Output the (x, y) coordinate of the center of the cell containing the given text.  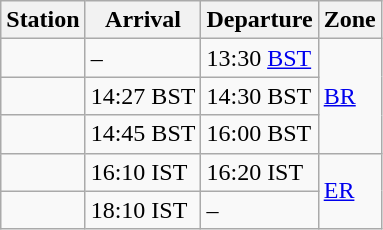
BR (350, 96)
Arrival (143, 20)
14:27 BST (143, 96)
14:45 BST (143, 134)
13:30 BST (260, 58)
ER (350, 191)
18:10 IST (143, 210)
16:00 BST (260, 134)
14:30 BST (260, 96)
Departure (260, 20)
Zone (350, 20)
Station (43, 20)
16:20 IST (260, 172)
16:10 IST (143, 172)
